Search for the cell housing the specified text and yield its (x, y) center coordinate. 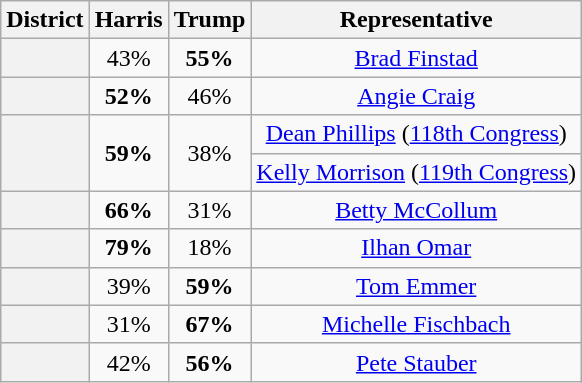
Dean Phillips (118th Congress) (416, 134)
Harris (128, 20)
38% (210, 153)
Representative (416, 20)
Brad Finstad (416, 58)
67% (210, 324)
46% (210, 96)
Pete Stauber (416, 362)
55% (210, 58)
66% (128, 210)
18% (210, 248)
District (45, 20)
52% (128, 96)
42% (128, 362)
Trump (210, 20)
Kelly Morrison (119th Congress) (416, 172)
Betty McCollum (416, 210)
43% (128, 58)
Michelle Fischbach (416, 324)
56% (210, 362)
Ilhan Omar (416, 248)
79% (128, 248)
39% (128, 286)
Angie Craig (416, 96)
Tom Emmer (416, 286)
